Determine the (X, Y) coordinate at the center of the cell enclosing the given text.  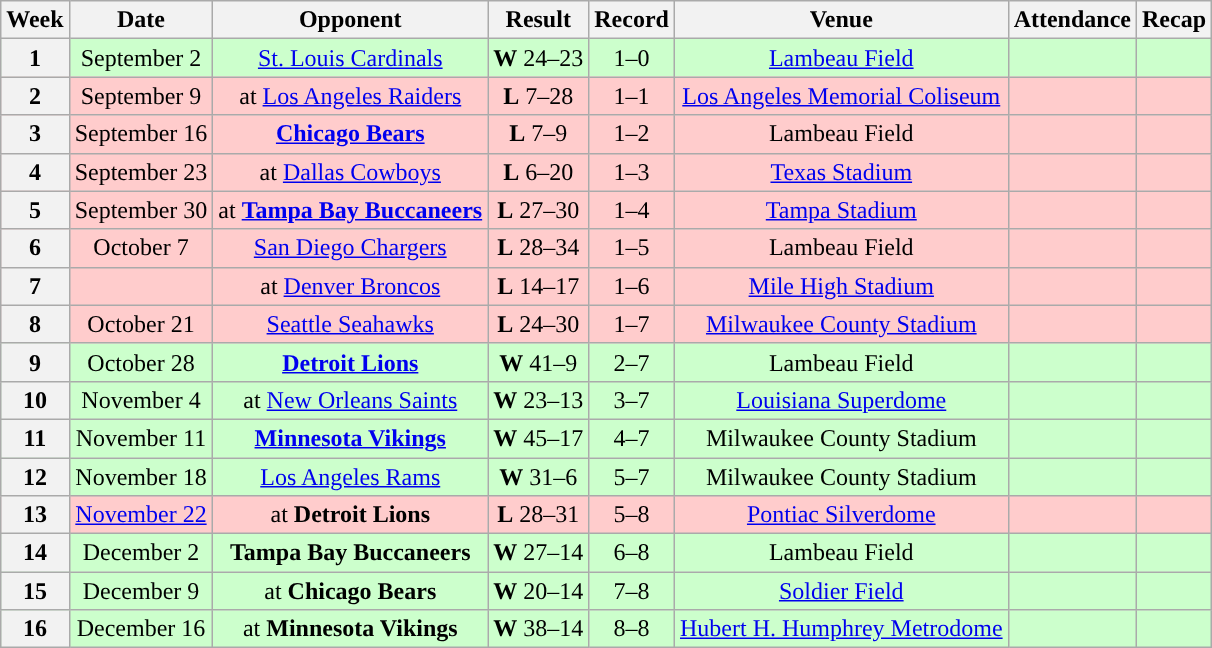
1–6 (632, 286)
7–8 (632, 591)
14 (35, 553)
1–4 (632, 210)
Louisiana Superdome (841, 400)
Pontiac Silverdome (841, 515)
L 28–31 (538, 515)
Venue (841, 20)
December 9 (141, 591)
September 16 (141, 134)
San Diego Chargers (350, 248)
at Dallas Cowboys (350, 172)
December 16 (141, 629)
16 (35, 629)
at Tampa Bay Buccaneers (350, 210)
Los Angeles Memorial Coliseum (841, 96)
1–7 (632, 324)
L 7–9 (538, 134)
2 (35, 96)
3 (35, 134)
W 20–14 (538, 591)
November 4 (141, 400)
6–8 (632, 553)
11 (35, 438)
15 (35, 591)
W 41–9 (538, 362)
Chicago Bears (350, 134)
12 (35, 477)
1–0 (632, 58)
December 2 (141, 553)
Opponent (350, 20)
Mile High Stadium (841, 286)
8–8 (632, 629)
5–7 (632, 477)
W 27–14 (538, 553)
at Minnesota Vikings (350, 629)
at Denver Broncos (350, 286)
L 27–30 (538, 210)
September 2 (141, 58)
at New Orleans Saints (350, 400)
September 9 (141, 96)
W 23–13 (538, 400)
W 31–6 (538, 477)
Los Angeles Rams (350, 477)
W 38–14 (538, 629)
Soldier Field (841, 591)
5–8 (632, 515)
October 28 (141, 362)
November 11 (141, 438)
Result (538, 20)
St. Louis Cardinals (350, 58)
7 (35, 286)
Tampa Bay Buccaneers (350, 553)
Texas Stadium (841, 172)
4 (35, 172)
4–7 (632, 438)
Recap (1174, 20)
Attendance (1072, 20)
W 24–23 (538, 58)
10 (35, 400)
Minnesota Vikings (350, 438)
L 6–20 (538, 172)
Tampa Stadium (841, 210)
9 (35, 362)
1–2 (632, 134)
L 24–30 (538, 324)
September 30 (141, 210)
at Detroit Lions (350, 515)
L 7–28 (538, 96)
13 (35, 515)
8 (35, 324)
2–7 (632, 362)
Detroit Lions (350, 362)
November 18 (141, 477)
W 45–17 (538, 438)
1–5 (632, 248)
1–1 (632, 96)
September 23 (141, 172)
Seattle Seahawks (350, 324)
3–7 (632, 400)
L 28–34 (538, 248)
October 21 (141, 324)
at Chicago Bears (350, 591)
Week (35, 20)
November 22 (141, 515)
Hubert H. Humphrey Metrodome (841, 629)
Record (632, 20)
1–3 (632, 172)
at Los Angeles Raiders (350, 96)
Date (141, 20)
5 (35, 210)
October 7 (141, 248)
6 (35, 248)
1 (35, 58)
L 14–17 (538, 286)
